Search for the cell housing the specified text and yield its (x, y) center coordinate. 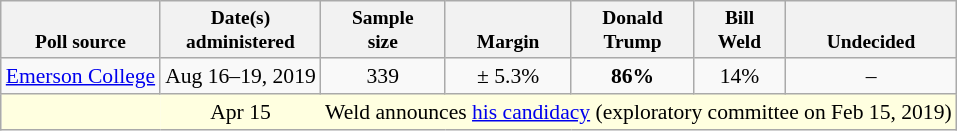
Apr 15 (240, 112)
DonaldTrump (632, 30)
Margin (508, 30)
Undecided (870, 30)
Date(s)administered (240, 30)
Samplesize (383, 30)
Aug 16–19, 2019 (240, 76)
86% (632, 76)
± 5.3% (508, 76)
BillWeld (740, 30)
Poll source (80, 30)
Weld announces his candidacy (exploratory committee on Feb 15, 2019) (639, 112)
14% (740, 76)
– (870, 76)
339 (383, 76)
Emerson College (80, 76)
